Return (X, Y) of the center of cell containing provided text 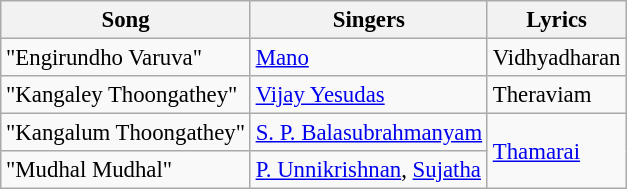
"Kangalum Thoongathey" (126, 133)
P. Unnikrishnan, Sujatha (368, 170)
Mano (368, 58)
"Mudhal Mudhal" (126, 170)
"Kangaley Thoongathey" (126, 95)
Theraviam (556, 95)
Thamarai (556, 152)
Singers (368, 20)
Vijay Yesudas (368, 95)
Song (126, 20)
S. P. Balasubrahmanyam (368, 133)
Lyrics (556, 20)
Vidhyadharan (556, 58)
"Engirundho Varuva" (126, 58)
